Detect which cell encompasses the target text, then output its (X, Y) center coordinate. 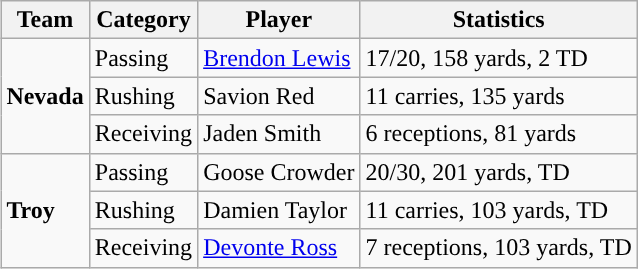
11 carries, 103 yards, TD (498, 210)
Nevada (45, 96)
Jaden Smith (279, 134)
Team (45, 20)
Player (279, 20)
Devonte Ross (279, 248)
6 receptions, 81 yards (498, 134)
Category (143, 20)
Brendon Lewis (279, 58)
Savion Red (279, 96)
Goose Crowder (279, 172)
20/30, 201 yards, TD (498, 172)
11 carries, 135 yards (498, 96)
Damien Taylor (279, 210)
Statistics (498, 20)
7 receptions, 103 yards, TD (498, 248)
17/20, 158 yards, 2 TD (498, 58)
Troy (45, 210)
